Locate the cell with the specified text and output its [x, y] center coordinate. 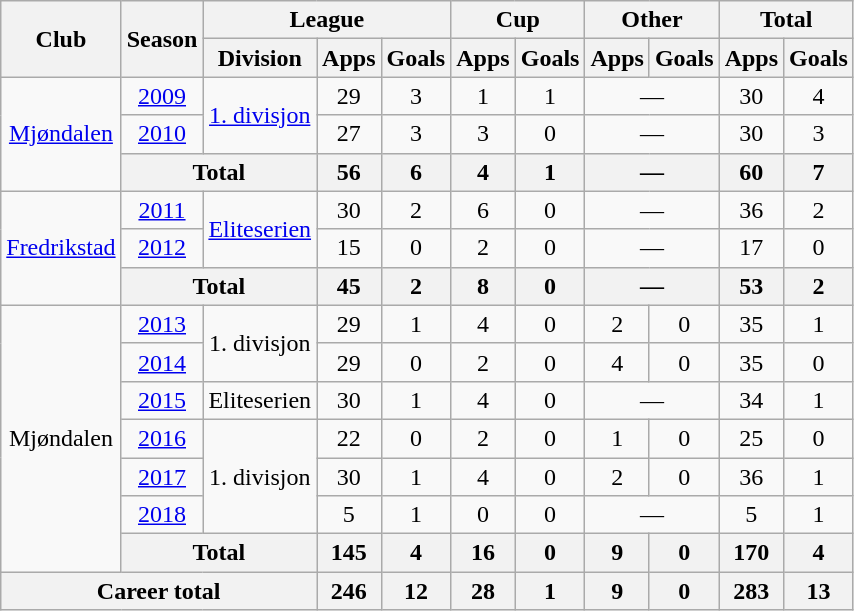
Season [162, 39]
56 [349, 172]
Division [260, 58]
25 [751, 438]
Fredrikstad [61, 248]
246 [349, 591]
27 [349, 134]
2018 [162, 515]
2013 [162, 324]
28 [483, 591]
2016 [162, 438]
45 [349, 286]
2017 [162, 477]
8 [483, 286]
2011 [162, 210]
53 [751, 286]
34 [751, 400]
145 [349, 553]
7 [819, 172]
12 [416, 591]
2010 [162, 134]
60 [751, 172]
2015 [162, 400]
170 [751, 553]
283 [751, 591]
17 [751, 248]
15 [349, 248]
Other [652, 20]
2014 [162, 362]
13 [819, 591]
16 [483, 553]
Cup [518, 20]
League [327, 20]
22 [349, 438]
Career total [159, 591]
2009 [162, 96]
Club [61, 39]
2012 [162, 248]
